Extract the [X, Y] coordinate from the center of the cell holding the provided text.  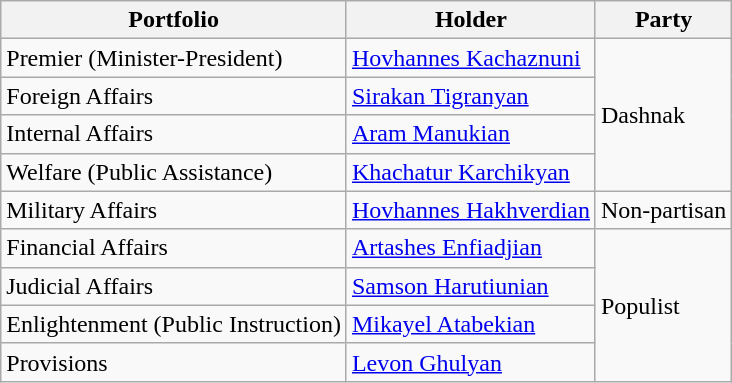
Populist [663, 305]
Levon Ghulyan [470, 362]
Hovhannes Kachaznuni [470, 58]
Dashnak [663, 115]
Premier (Minister-President) [174, 58]
Portfolio [174, 20]
Welfare (Public Assistance) [174, 172]
Artashes Enfiadjian [470, 248]
Aram Manukian [470, 134]
Financial Affairs [174, 248]
Provisions [174, 362]
Sirakan Tigranyan [470, 96]
Internal Affairs [174, 134]
Samson Harutiunian [470, 286]
Foreign Affairs [174, 96]
Hovhannes Hakhverdian [470, 210]
Military Affairs [174, 210]
Judicial Affairs [174, 286]
Mikayel Atabekian [470, 324]
Holder [470, 20]
Enlightenment (Public Instruction) [174, 324]
Non-partisan [663, 210]
Khachatur Karchikyan [470, 172]
Party [663, 20]
